Determine the (x, y) coordinate at the center of the cell enclosing the given text.  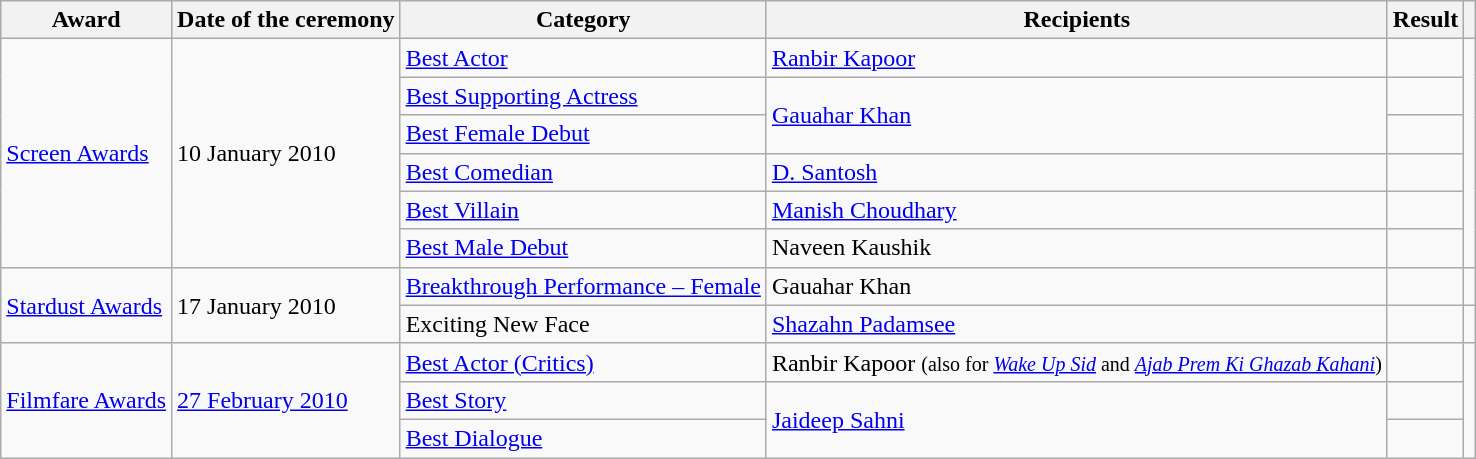
Shazahn Padamsee (1076, 324)
Best Actor (583, 58)
Filmfare Awards (86, 400)
Best Dialogue (583, 438)
Best Female Debut (583, 134)
Result (1425, 20)
Ranbir Kapoor (1076, 58)
Best Male Debut (583, 248)
Ranbir Kapoor (also for Wake Up Sid and Ajab Prem Ki Ghazab Kahani) (1076, 362)
Best Story (583, 400)
Category (583, 20)
Screen Awards (86, 153)
D. Santosh (1076, 172)
Jaideep Sahni (1076, 419)
Stardust Awards (86, 305)
Best Actor (Critics) (583, 362)
Naveen Kaushik (1076, 248)
Recipients (1076, 20)
Date of the ceremony (286, 20)
Manish Choudhary (1076, 210)
17 January 2010 (286, 305)
10 January 2010 (286, 153)
Best Supporting Actress (583, 96)
Best Comedian (583, 172)
Award (86, 20)
Exciting New Face (583, 324)
Best Villain (583, 210)
Breakthrough Performance – Female (583, 286)
27 February 2010 (286, 400)
